For the text-containing cell, return its midpoint in [x, y] coordinate format. 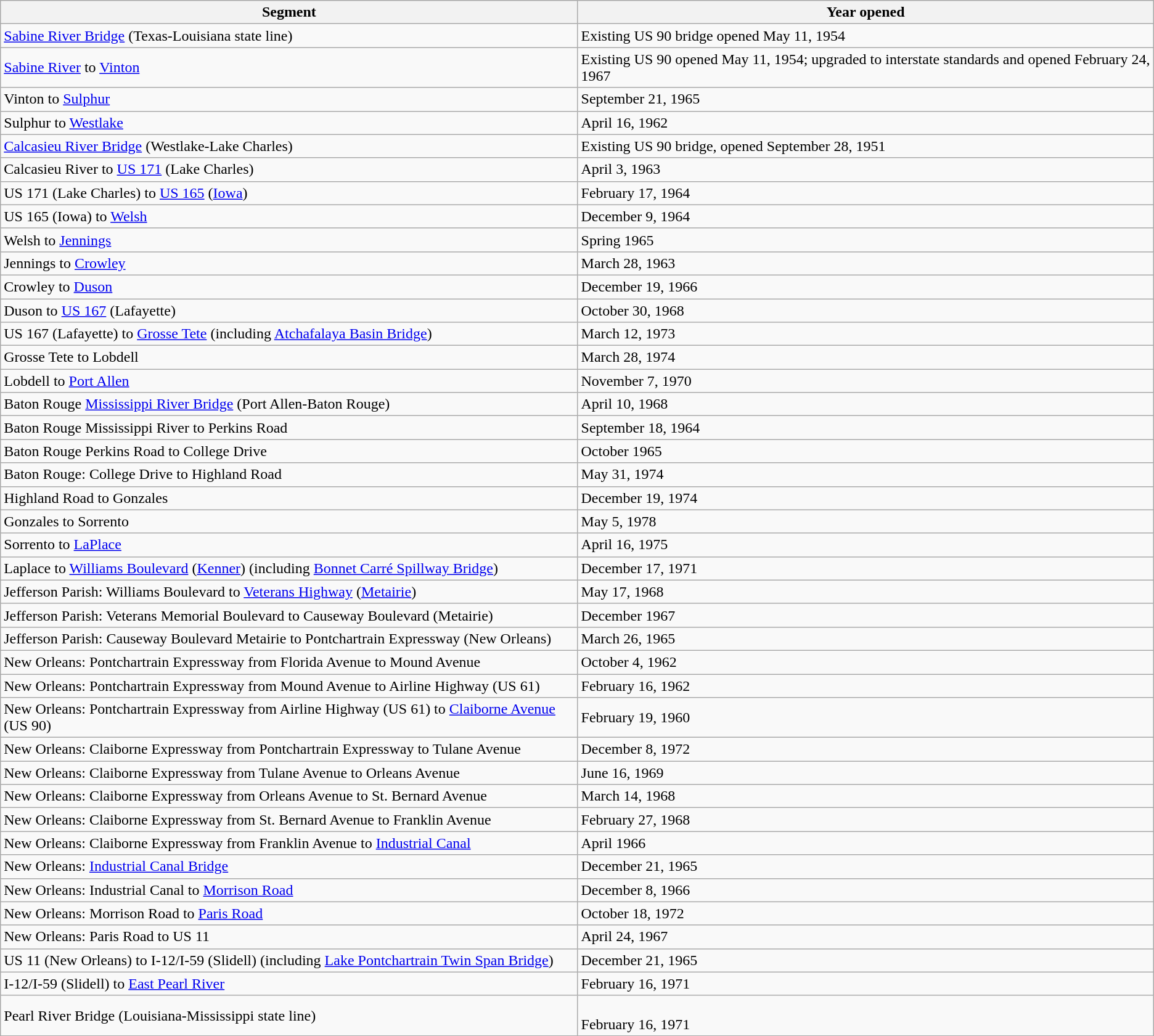
New Orleans: Paris Road to US 11 [289, 937]
Highland Road to Gonzales [289, 498]
October 1965 [865, 451]
March 28, 1974 [865, 357]
March 12, 1973 [865, 334]
Baton Rouge Mississippi River to Perkins Road [289, 428]
March 28, 1963 [865, 263]
Duson to US 167 (Lafayette) [289, 310]
Pearl River Bridge (Louisiana-Mississippi state line) [289, 1016]
September 21, 1965 [865, 99]
Jefferson Parish: Williams Boulevard to Veterans Highway (Metairie) [289, 592]
New Orleans: Claiborne Expressway from Tulane Avenue to Orleans Avenue [289, 773]
New Orleans: Claiborne Expressway from Orleans Avenue to St. Bernard Avenue [289, 796]
New Orleans: Pontchartrain Expressway from Florida Avenue to Mound Avenue [289, 662]
October 18, 1972 [865, 913]
February 16, 1962 [865, 686]
December 1967 [865, 615]
Year opened [865, 12]
May 31, 1974 [865, 475]
Jennings to Crowley [289, 263]
February 27, 1968 [865, 820]
March 14, 1968 [865, 796]
New Orleans: Pontchartrain Expressway from Airline Highway (US 61) to Claiborne Avenue (US 90) [289, 717]
April 16, 1962 [865, 123]
Segment [289, 12]
New Orleans: Claiborne Expressway from Franklin Avenue to Industrial Canal [289, 843]
Calcasieu River to US 171 (Lake Charles) [289, 169]
Spring 1965 [865, 240]
March 26, 1965 [865, 638]
Gonzales to Sorrento [289, 521]
Jefferson Parish: Causeway Boulevard Metairie to Pontchartrain Expressway (New Orleans) [289, 638]
Baton Rouge: College Drive to Highland Road [289, 475]
Lobdell to Port Allen [289, 381]
Existing US 90 opened May 11, 1954; upgraded to interstate standards and opened February 24, 1967 [865, 68]
I-12/I-59 (Slidell) to East Pearl River [289, 984]
Baton Rouge Mississippi River Bridge (Port Allen-Baton Rouge) [289, 404]
Jefferson Parish: Veterans Memorial Boulevard to Causeway Boulevard (Metairie) [289, 615]
Sabine River Bridge (Texas-Louisiana state line) [289, 36]
October 4, 1962 [865, 662]
December 17, 1971 [865, 568]
October 30, 1968 [865, 310]
May 5, 1978 [865, 521]
New Orleans: Claiborne Expressway from St. Bernard Avenue to Franklin Avenue [289, 820]
New Orleans: Industrial Canal Bridge [289, 867]
Existing US 90 bridge opened May 11, 1954 [865, 36]
Crowley to Duson [289, 287]
April 10, 1968 [865, 404]
Welsh to Jennings [289, 240]
Vinton to Sulphur [289, 99]
New Orleans: Pontchartrain Expressway from Mound Avenue to Airline Highway (US 61) [289, 686]
April 1966 [865, 843]
December 19, 1966 [865, 287]
February 19, 1960 [865, 717]
February 17, 1964 [865, 193]
December 9, 1964 [865, 216]
December 8, 1972 [865, 749]
December 8, 1966 [865, 890]
April 24, 1967 [865, 937]
US 167 (Lafayette) to Grosse Tete (including Atchafalaya Basin Bridge) [289, 334]
April 16, 1975 [865, 545]
June 16, 1969 [865, 773]
US 165 (Iowa) to Welsh [289, 216]
November 7, 1970 [865, 381]
Calcasieu River Bridge (Westlake-Lake Charles) [289, 146]
December 19, 1974 [865, 498]
US 171 (Lake Charles) to US 165 (Iowa) [289, 193]
US 11 (New Orleans) to I-12/I-59 (Slidell) (including Lake Pontchartrain Twin Span Bridge) [289, 960]
Baton Rouge Perkins Road to College Drive [289, 451]
Sulphur to Westlake [289, 123]
September 18, 1964 [865, 428]
Sorrento to LaPlace [289, 545]
April 3, 1963 [865, 169]
Grosse Tete to Lobdell [289, 357]
Sabine River to Vinton [289, 68]
May 17, 1968 [865, 592]
Existing US 90 bridge, opened September 28, 1951 [865, 146]
New Orleans: Morrison Road to Paris Road [289, 913]
New Orleans: Claiborne Expressway from Pontchartrain Expressway to Tulane Avenue [289, 749]
New Orleans: Industrial Canal to Morrison Road [289, 890]
Laplace to Williams Boulevard (Kenner) (including Bonnet Carré Spillway Bridge) [289, 568]
